Determine the [x, y] coordinate at the center of the cell enclosing the given text.  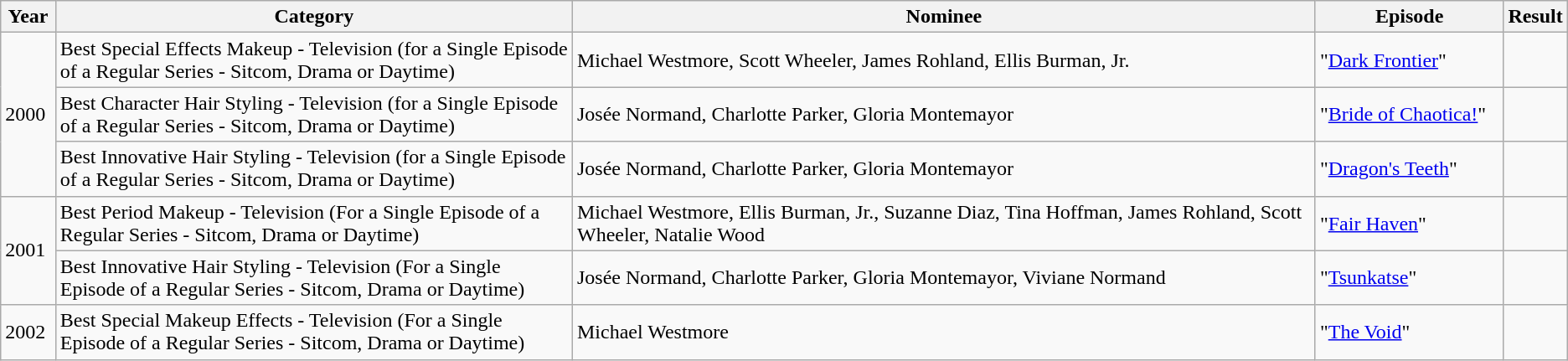
Best Character Hair Styling - Television (for a Single Episode of a Regular Series - Sitcom, Drama or Daytime) [313, 114]
2002 [28, 332]
Year [28, 17]
Best Innovative Hair Styling - Television (For a Single Episode of a Regular Series - Sitcom, Drama or Daytime) [313, 278]
Michael Westmore, Ellis Burman, Jr., Suzanne Diaz, Tina Hoffman, James Rohland, Scott Wheeler, Natalie Wood [943, 223]
2000 [28, 114]
"Tsunkatse" [1409, 278]
Episode [1409, 17]
Best Innovative Hair Styling - Television (for a Single Episode of a Regular Series - Sitcom, Drama or Daytime) [313, 169]
"Dragon's Teeth" [1409, 169]
Michael Westmore, Scott Wheeler, James Rohland, Ellis Burman, Jr. [943, 60]
Best Special Effects Makeup - Television (for a Single Episode of a Regular Series - Sitcom, Drama or Daytime) [313, 60]
Nominee [943, 17]
Josée Normand, Charlotte Parker, Gloria Montemayor, Viviane Normand [943, 278]
"Dark Frontier" [1409, 60]
"The Void" [1409, 332]
Category [313, 17]
Best Special Makeup Effects - Television (For a Single Episode of a Regular Series - Sitcom, Drama or Daytime) [313, 332]
"Fair Haven" [1409, 223]
"Bride of Chaotica!" [1409, 114]
Best Period Makeup - Television (For a Single Episode of a Regular Series - Sitcom, Drama or Daytime) [313, 223]
Michael Westmore [943, 332]
2001 [28, 250]
Result [1535, 17]
